Extract the [X, Y] coordinate from the center of the cell holding the provided text.  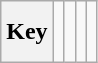
Key [27, 32]
